Determine the (x, y) coordinate at the center of the cell enclosing the given text.  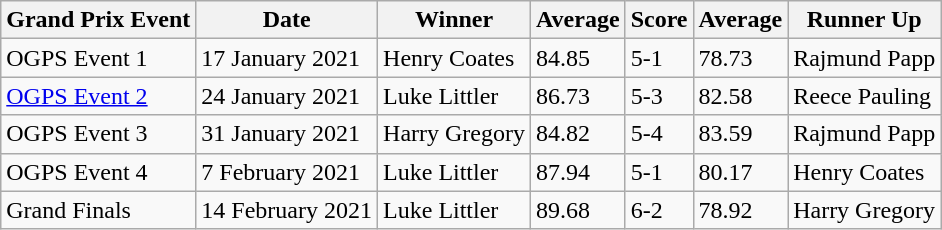
OGPS Event 4 (98, 172)
17 January 2021 (287, 58)
86.73 (578, 96)
Reece Pauling (864, 96)
7 February 2021 (287, 172)
87.94 (578, 172)
Winner (454, 20)
82.58 (740, 96)
5-4 (659, 134)
78.73 (740, 58)
Score (659, 20)
83.59 (740, 134)
31 January 2021 (287, 134)
84.82 (578, 134)
89.68 (578, 210)
5-3 (659, 96)
84.85 (578, 58)
Grand Prix Event (98, 20)
OGPS Event 2 (98, 96)
Date (287, 20)
78.92 (740, 210)
14 February 2021 (287, 210)
Grand Finals (98, 210)
6-2 (659, 210)
Runner Up (864, 20)
80.17 (740, 172)
24 January 2021 (287, 96)
OGPS Event 1 (98, 58)
OGPS Event 3 (98, 134)
